Provide the [x, y] coordinate of the cell's center where the given text is located.  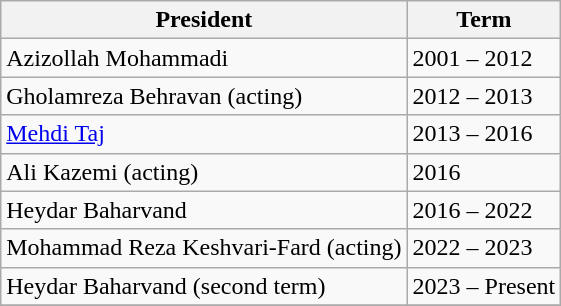
Heydar Baharvand (second term) [204, 286]
President [204, 20]
2022 – 2023 [484, 248]
Term [484, 20]
2023 – Present [484, 286]
Ali Kazemi (acting) [204, 172]
Mehdi Taj [204, 134]
Azizollah Mohammadi [204, 58]
Gholamreza Behravan (acting) [204, 96]
Mohammad Reza Keshvari-Fard (acting) [204, 248]
2016 – 2022 [484, 210]
Heydar Baharvand [204, 210]
2013 – 2016 [484, 134]
2001 – 2012 [484, 58]
2012 – 2013 [484, 96]
2016 [484, 172]
